Pinpoint the cell where the given text exists, returning its [x, y] midpoint coordinate. 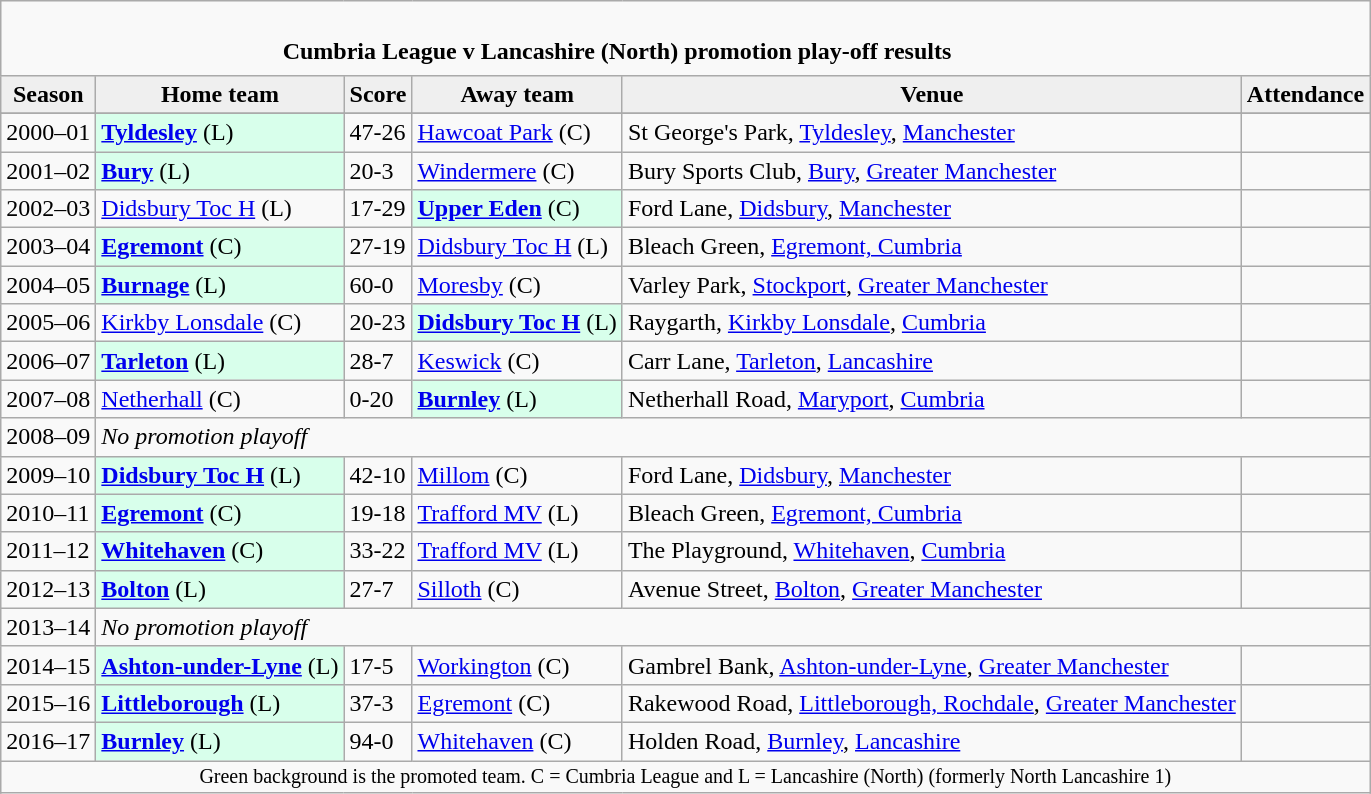
Workington (C) [517, 665]
Rakewood Road, Littleborough, Rochdale, Greater Manchester [932, 703]
Raygarth, Kirkby Lonsdale, Cumbria [932, 323]
Gambrel Bank, Ashton-under-Lyne, Greater Manchester [932, 665]
Netherhall (C) [220, 399]
2011–12 [48, 551]
2002–03 [48, 209]
2006–07 [48, 361]
Hawcoat Park (C) [517, 132]
2001–02 [48, 171]
Bolton (L) [220, 589]
47-26 [378, 132]
2014–15 [48, 665]
2009–10 [48, 475]
0-20 [378, 399]
Tarleton (L) [220, 361]
2005–06 [48, 323]
Holden Road, Burnley, Lancashire [932, 741]
Moresby (C) [517, 285]
Ashton-under-Lyne (L) [220, 665]
20-3 [378, 171]
Score [378, 94]
Varley Park, Stockport, Greater Manchester [932, 285]
27-7 [378, 589]
2007–08 [48, 399]
27-19 [378, 247]
Silloth (C) [517, 589]
Upper Eden (C) [517, 209]
Green background is the promoted team. C = Cumbria League and L = Lancashire (North) (formerly North Lancashire 1) [686, 776]
2013–14 [48, 627]
Avenue Street, Bolton, Greater Manchester [932, 589]
33-22 [378, 551]
2004–05 [48, 285]
94-0 [378, 741]
37-3 [378, 703]
Home team [220, 94]
Attendance [1305, 94]
Carr Lane, Tarleton, Lancashire [932, 361]
St George's Park, Tyldesley, Manchester [932, 132]
60-0 [378, 285]
Burnage (L) [220, 285]
Venue [932, 94]
42-10 [378, 475]
Littleborough (L) [220, 703]
Tyldesley (L) [220, 132]
17-29 [378, 209]
2000–01 [48, 132]
17-5 [378, 665]
2003–04 [48, 247]
Netherhall Road, Maryport, Cumbria [932, 399]
28-7 [378, 361]
Bury (L) [220, 171]
19-18 [378, 513]
Bury Sports Club, Bury, Greater Manchester [932, 171]
2015–16 [48, 703]
Millom (C) [517, 475]
Season [48, 94]
2010–11 [48, 513]
2016–17 [48, 741]
Keswick (C) [517, 361]
20-23 [378, 323]
Away team [517, 94]
Windermere (C) [517, 171]
The Playground, Whitehaven, Cumbria [932, 551]
2008–09 [48, 437]
2012–13 [48, 589]
Kirkby Lonsdale (C) [220, 323]
